Find where the given text appears and provide that cell's center as (X, Y) coordinate. 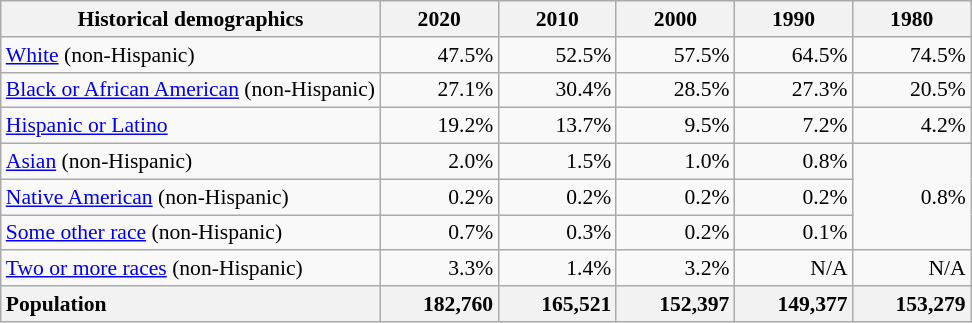
1.4% (557, 269)
74.5% (912, 55)
1.5% (557, 162)
27.1% (439, 90)
Hispanic or Latino (190, 126)
0.1% (793, 233)
27.3% (793, 90)
1980 (912, 19)
7.2% (793, 126)
19.2% (439, 126)
149,377 (793, 304)
3.3% (439, 269)
Black or African American (non-Hispanic) (190, 90)
Population (190, 304)
Two or more races (non-Hispanic) (190, 269)
1.0% (675, 162)
165,521 (557, 304)
13.7% (557, 126)
30.4% (557, 90)
57.5% (675, 55)
153,279 (912, 304)
Some other race (non-Hispanic) (190, 233)
3.2% (675, 269)
Historical demographics (190, 19)
2020 (439, 19)
52.5% (557, 55)
2010 (557, 19)
Asian (non-Hispanic) (190, 162)
9.5% (675, 126)
182,760 (439, 304)
28.5% (675, 90)
White (non-Hispanic) (190, 55)
152,397 (675, 304)
20.5% (912, 90)
1990 (793, 19)
4.2% (912, 126)
64.5% (793, 55)
Native American (non-Hispanic) (190, 197)
47.5% (439, 55)
2.0% (439, 162)
0.7% (439, 233)
0.3% (557, 233)
2000 (675, 19)
